Determine the [X, Y] coordinate at the center of the cell enclosing the given text.  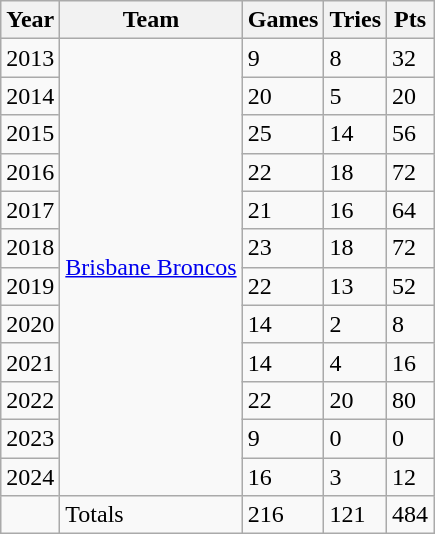
Brisbane Broncos [151, 268]
2 [356, 324]
Tries [356, 20]
2019 [30, 286]
2024 [30, 477]
2023 [30, 438]
3 [356, 477]
2014 [30, 96]
2020 [30, 324]
23 [283, 248]
56 [410, 134]
4 [356, 362]
13 [356, 286]
Totals [151, 515]
5 [356, 96]
Team [151, 20]
80 [410, 400]
2013 [30, 58]
25 [283, 134]
2017 [30, 210]
12 [410, 477]
2016 [30, 172]
32 [410, 58]
64 [410, 210]
121 [356, 515]
216 [283, 515]
2021 [30, 362]
Year [30, 20]
Pts [410, 20]
484 [410, 515]
2018 [30, 248]
2022 [30, 400]
Games [283, 20]
21 [283, 210]
2015 [30, 134]
52 [410, 286]
